For the text-containing cell, return its midpoint in (X, Y) coordinate format. 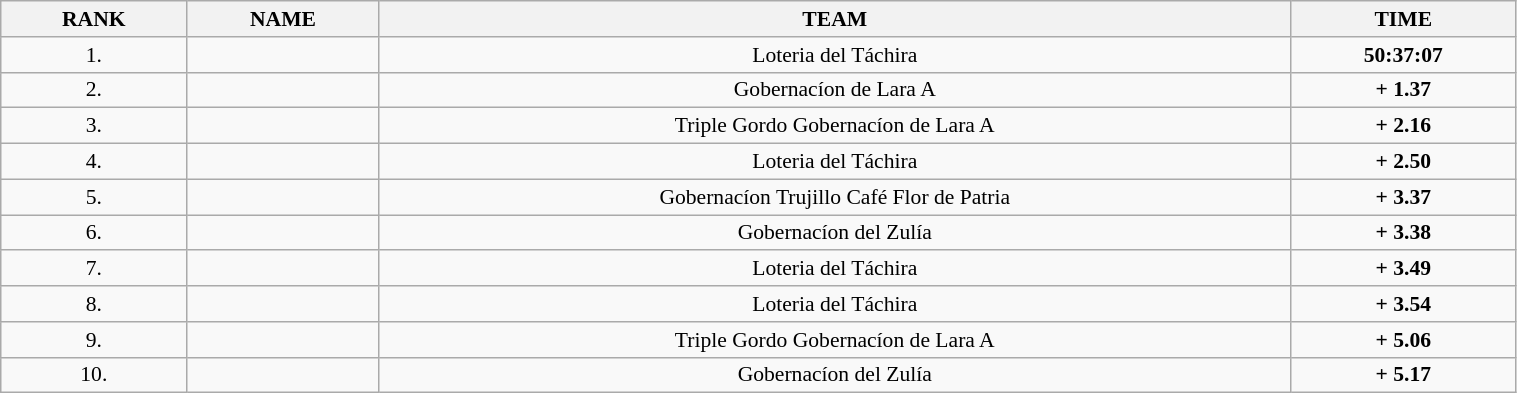
+ 2.50 (1403, 162)
+ 2.16 (1403, 126)
+ 3.54 (1403, 304)
Gobernacíon de Lara A (834, 90)
+ 3.38 (1403, 233)
TEAM (834, 19)
2. (94, 90)
6. (94, 233)
5. (94, 197)
TIME (1403, 19)
+ 5.06 (1403, 340)
+ 1.37 (1403, 90)
Gobernacíon Trujillo Café Flor de Patria (834, 197)
4. (94, 162)
3. (94, 126)
1. (94, 55)
9. (94, 340)
10. (94, 375)
NAME (283, 19)
7. (94, 269)
+ 5.17 (1403, 375)
RANK (94, 19)
+ 3.37 (1403, 197)
50:37:07 (1403, 55)
8. (94, 304)
+ 3.49 (1403, 269)
